Output the [x, y] coordinate of the center of the cell containing the given text.  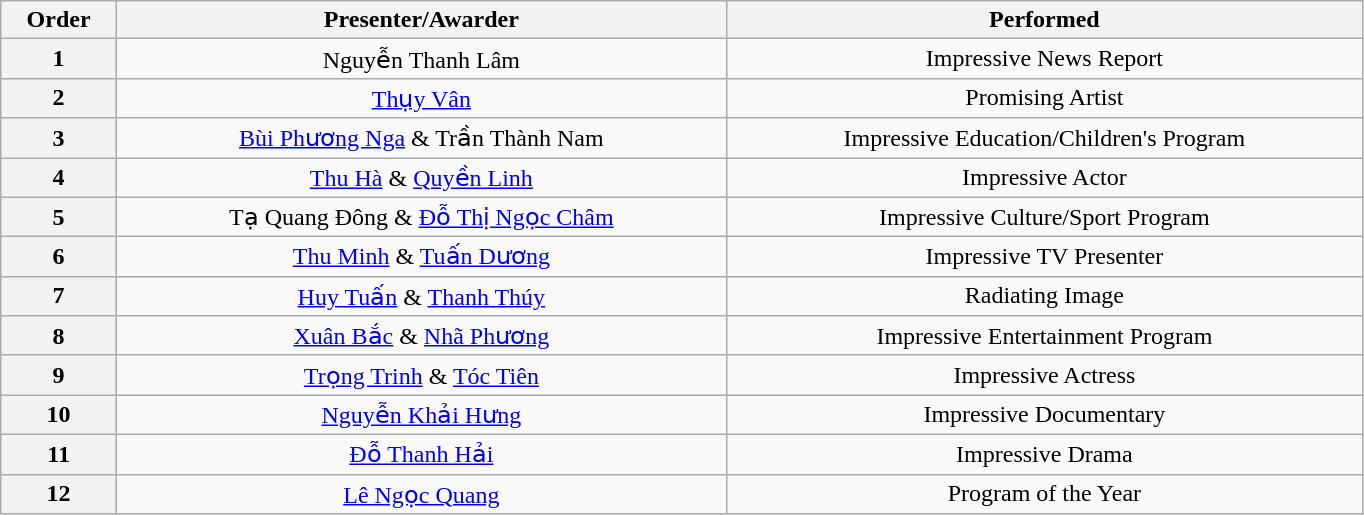
4 [59, 178]
Lê Ngọc Quang [421, 494]
Trọng Trinh & Tóc Tiên [421, 375]
Huy Tuấn & Thanh Thúy [421, 296]
Impressive TV Presenter [1044, 257]
8 [59, 336]
Nguyễn Thanh Lâm [421, 59]
7 [59, 296]
Promising Artist [1044, 98]
Order [59, 20]
Performed [1044, 20]
12 [59, 494]
2 [59, 98]
Impressive Actress [1044, 375]
5 [59, 217]
Impressive Entertainment Program [1044, 336]
Program of the Year [1044, 494]
Impressive Education/Children's Program [1044, 138]
Tạ Quang Đông & Đỗ Thị Ngọc Châm [421, 217]
Impressive Documentary [1044, 415]
Bùi Phương Nga & Trần Thành Nam [421, 138]
3 [59, 138]
Đỗ Thanh Hải [421, 454]
Xuân Bắc & Nhã Phương [421, 336]
Thụy Vân [421, 98]
1 [59, 59]
Thu Hà & Quyền Linh [421, 178]
Nguyễn Khải Hưng [421, 415]
Presenter/Awarder [421, 20]
9 [59, 375]
Thu Minh & Tuấn Dương [421, 257]
11 [59, 454]
Impressive Drama [1044, 454]
Impressive Actor [1044, 178]
10 [59, 415]
Impressive News Report [1044, 59]
Radiating Image [1044, 296]
6 [59, 257]
Impressive Culture/Sport Program [1044, 217]
